Extract the (X, Y) coordinate from the center of the cell holding the provided text.  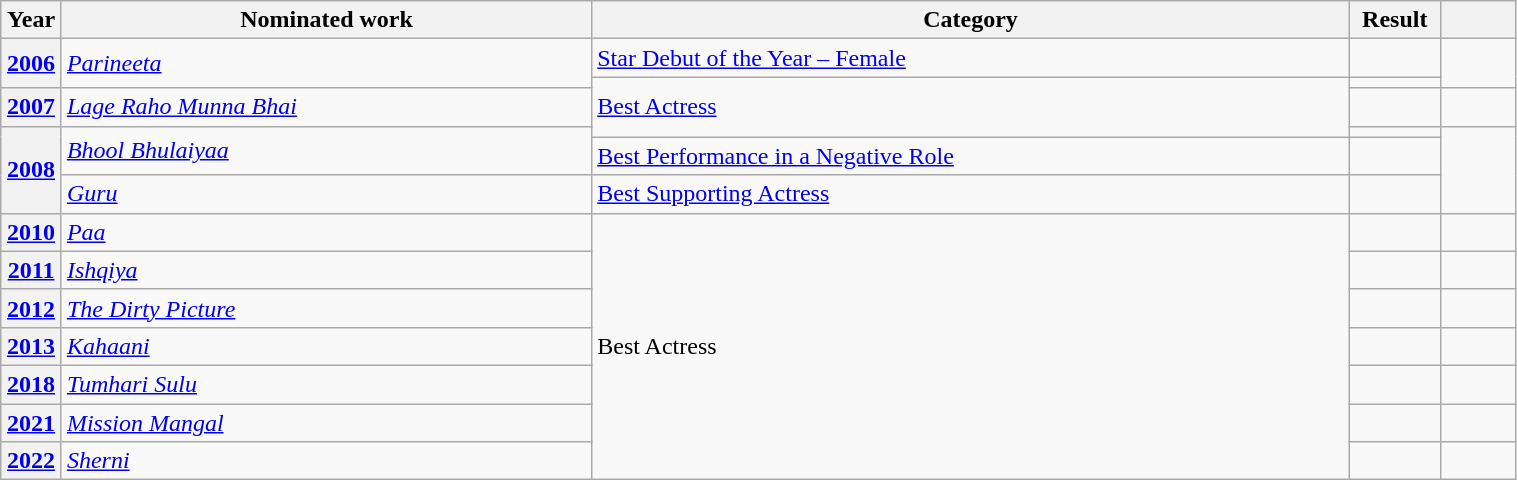
2011 (32, 270)
Kahaani (326, 346)
Mission Mangal (326, 423)
Bhool Bhulaiyaa (326, 150)
Year (32, 20)
2007 (32, 107)
Parineeta (326, 64)
2008 (32, 170)
Best Supporting Actress (971, 194)
2021 (32, 423)
2018 (32, 384)
Best Performance in a Negative Role (971, 156)
Tumhari Sulu (326, 384)
Guru (326, 194)
Sherni (326, 461)
Star Debut of the Year – Female (971, 58)
2013 (32, 346)
Nominated work (326, 20)
Result (1394, 20)
Lage Raho Munna Bhai (326, 107)
Category (971, 20)
Paa (326, 232)
The Dirty Picture (326, 308)
2022 (32, 461)
2006 (32, 64)
Ishqiya (326, 270)
2012 (32, 308)
2010 (32, 232)
